Find where the given text appears and provide that cell's center as [X, Y] coordinate. 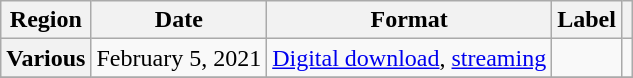
Label [587, 20]
Date [179, 20]
February 5, 2021 [179, 58]
Various [46, 58]
Region [46, 20]
Format [410, 20]
Digital download, streaming [410, 58]
